Return [X, Y] of the center of cell containing provided text 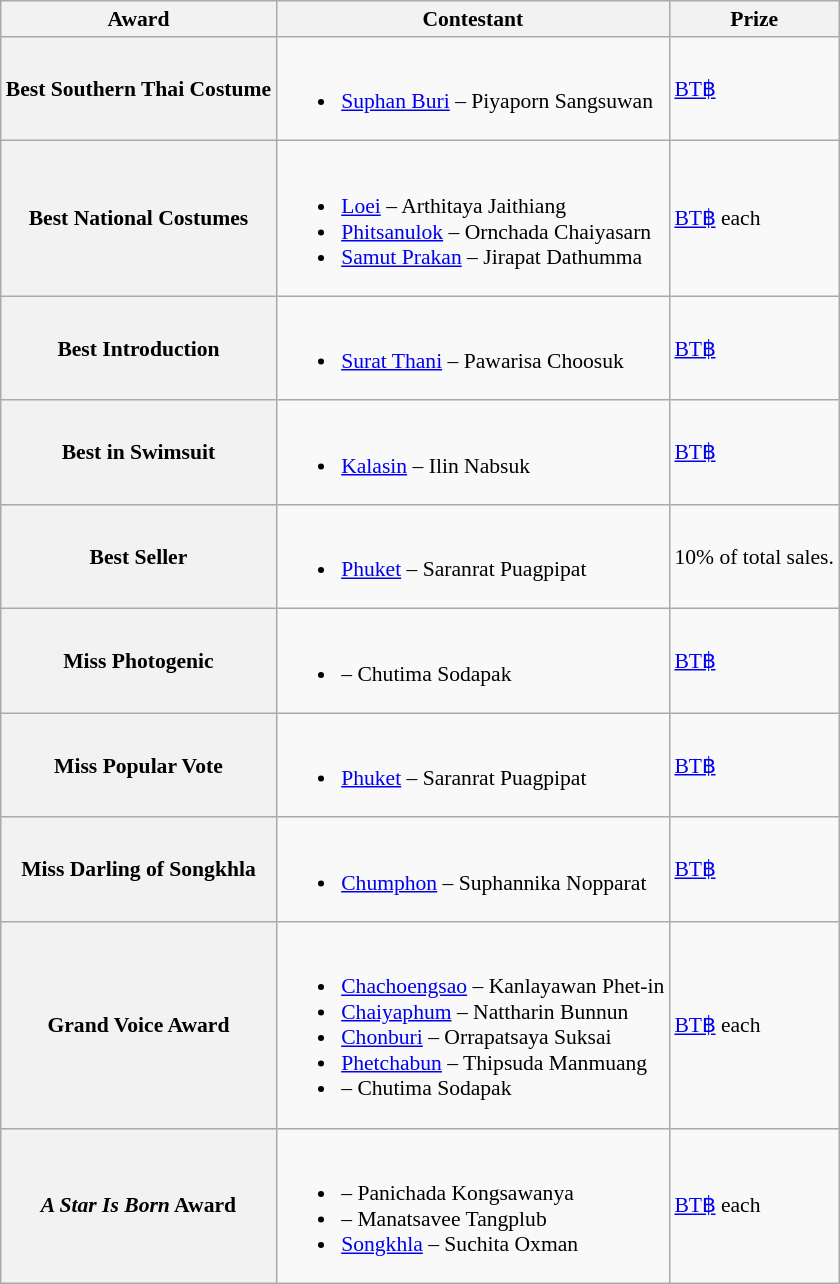
Prize [754, 19]
10% of total sales. [754, 557]
Contestant [472, 19]
Best National Costumes [138, 218]
Miss Darling of Songkhla [138, 870]
Surat Thani – Pawarisa Choosuk [472, 348]
Miss Photogenic [138, 661]
Best in Swimsuit [138, 453]
A Star Is Born Award [138, 1206]
– Panichada Kongsawanya – Manatsavee TangplubSongkhla – Suchita Oxman [472, 1206]
Miss Popular Vote [138, 766]
Best Introduction [138, 348]
– Chutima Sodapak [472, 661]
Loei – Arthitaya JaithiangPhitsanulok – Ornchada ChaiyasarnSamut Prakan – Jirapat Dathumma [472, 218]
Chumphon – Suphannika Nopparat [472, 870]
Grand Voice Award [138, 1025]
Best Seller [138, 557]
Best Southern Thai Costume [138, 89]
Chachoengsao – Kanlayawan Phet-inChaiyaphum – Nattharin BunnunChonburi – Orrapatsaya SuksaiPhetchabun – Thipsuda Manmuang – Chutima Sodapak [472, 1025]
Kalasin – Ilin Nabsuk [472, 453]
Suphan Buri – Piyaporn Sangsuwan [472, 89]
Award [138, 19]
